Provide the (X, Y) coordinate of the cell's center where the given text is located.  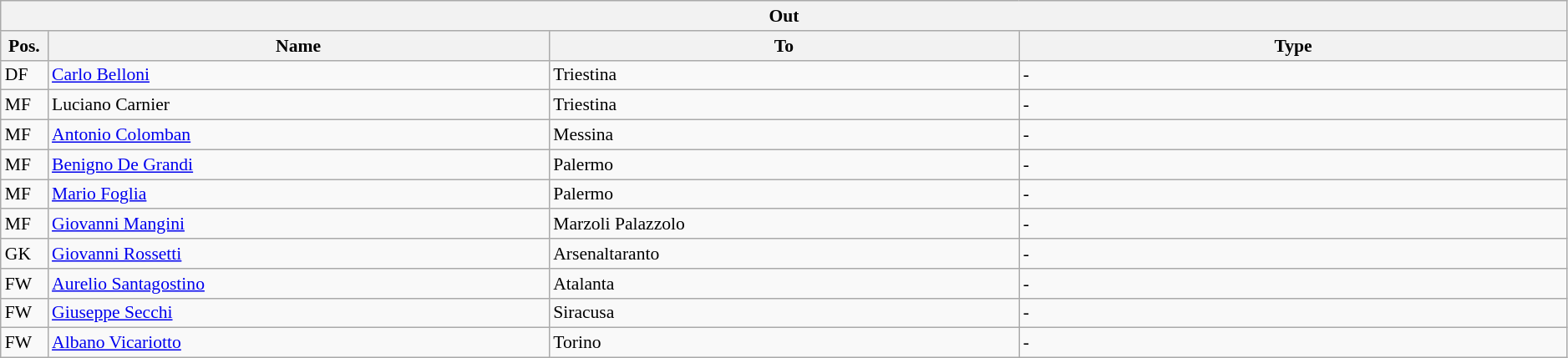
Out (784, 16)
Messina (784, 135)
Name (298, 46)
Antonio Colomban (298, 135)
Benigno De Grandi (298, 164)
Giuseppe Secchi (298, 313)
Torino (784, 343)
Giovanni Rossetti (298, 254)
Mario Foglia (298, 194)
To (784, 46)
Albano Vicariotto (298, 343)
Atalanta (784, 284)
DF (24, 75)
Luciano Carnier (298, 105)
Arsenaltaranto (784, 254)
Giovanni Mangini (298, 224)
Carlo Belloni (298, 75)
Pos. (24, 46)
GK (24, 254)
Siracusa (784, 313)
Marzoli Palazzolo (784, 224)
Type (1293, 46)
Aurelio Santagostino (298, 284)
